Search for the cell housing the specified text and yield its (X, Y) center coordinate. 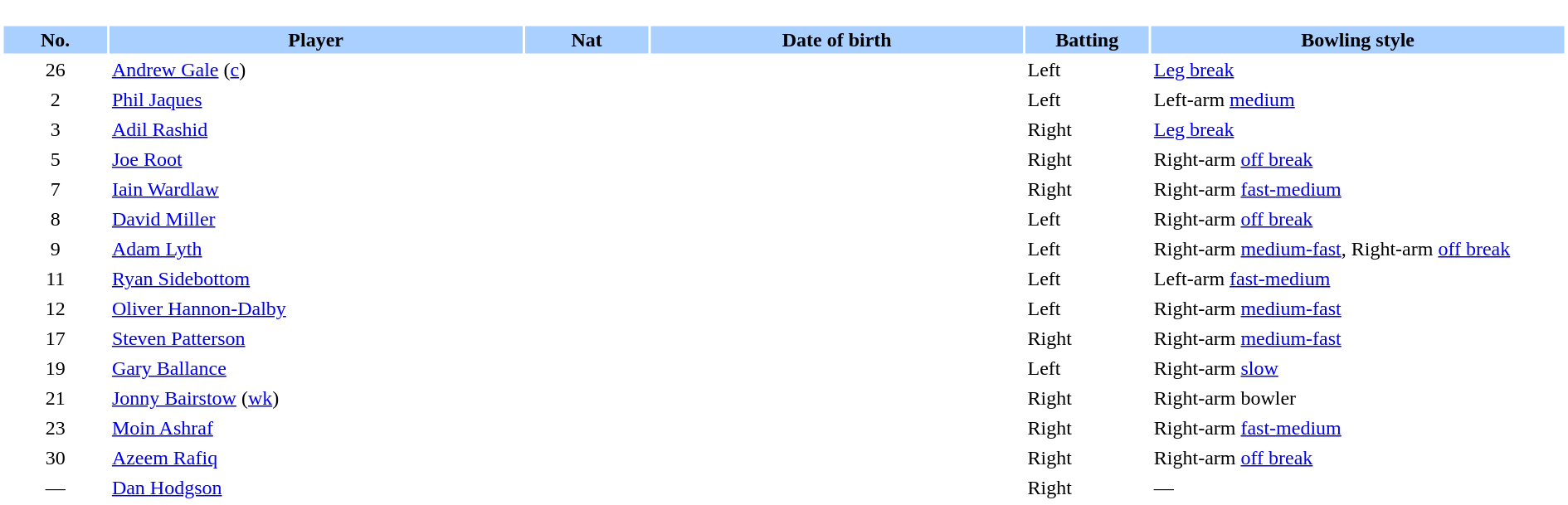
30 (55, 458)
Dan Hodgson (316, 488)
21 (55, 398)
Adil Rashid (316, 129)
7 (55, 189)
23 (55, 428)
11 (55, 279)
3 (55, 129)
Andrew Gale (c) (316, 70)
Steven Patterson (316, 338)
Left-arm fast-medium (1358, 279)
Date of birth (837, 40)
Gary Ballance (316, 368)
Right-arm medium-fast, Right-arm off break (1358, 249)
Player (316, 40)
5 (55, 159)
17 (55, 338)
Joe Root (316, 159)
Iain Wardlaw (316, 189)
Jonny Bairstow (wk) (316, 398)
Right-arm slow (1358, 368)
Batting (1087, 40)
26 (55, 70)
8 (55, 219)
Nat (586, 40)
Azeem Rafiq (316, 458)
Moin Ashraf (316, 428)
David Miller (316, 219)
2 (55, 100)
Phil Jaques (316, 100)
Left-arm medium (1358, 100)
12 (55, 308)
Right-arm bowler (1358, 398)
Bowling style (1358, 40)
Ryan Sidebottom (316, 279)
No. (55, 40)
19 (55, 368)
Oliver Hannon-Dalby (316, 308)
Adam Lyth (316, 249)
9 (55, 249)
